Return [X, Y] of the center of cell containing provided text 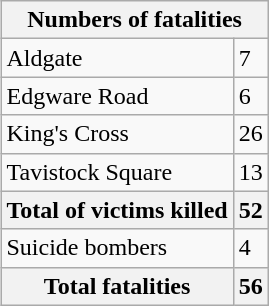
King's Cross [117, 134]
6 [250, 96]
56 [250, 286]
Total fatalities [117, 286]
Tavistock Square [117, 172]
26 [250, 134]
13 [250, 172]
Aldgate [117, 58]
52 [250, 210]
7 [250, 58]
Numbers of fatalities [134, 20]
4 [250, 248]
Edgware Road [117, 96]
Suicide bombers [117, 248]
Total of victims killed [117, 210]
